Scan for the cell matching the given text and deliver its (X, Y) coordinate at center. 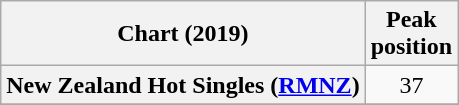
Chart (2019) (183, 34)
New Zealand Hot Singles (RMNZ) (183, 85)
Peakposition (411, 34)
37 (411, 85)
